Search for the cell housing the specified text and yield its [X, Y] center coordinate. 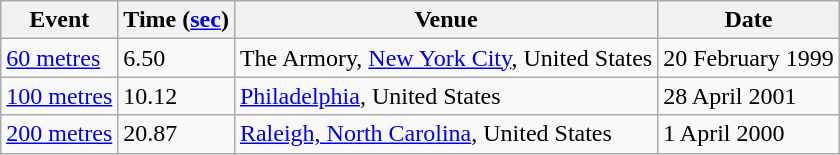
20 February 1999 [749, 58]
Philadelphia, United States [446, 96]
100 metres [60, 96]
Event [60, 20]
28 April 2001 [749, 96]
1 April 2000 [749, 134]
6.50 [176, 58]
The Armory, New York City, United States [446, 58]
Date [749, 20]
Time (sec) [176, 20]
Raleigh, North Carolina, United States [446, 134]
Venue [446, 20]
60 metres [60, 58]
200 metres [60, 134]
10.12 [176, 96]
20.87 [176, 134]
